Find where the given text appears and provide that cell's center as [X, Y] coordinate. 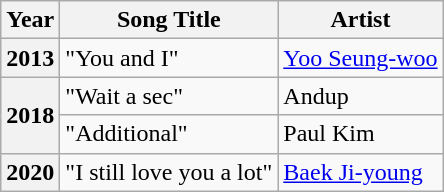
2013 [30, 58]
2018 [30, 115]
"I still love you a lot" [169, 172]
Andup [360, 96]
Paul Kim [360, 134]
"Wait a sec" [169, 96]
"You and I" [169, 58]
Artist [360, 20]
2020 [30, 172]
Yoo Seung-woo [360, 58]
Song Title [169, 20]
Year [30, 20]
Baek Ji-young [360, 172]
"Additional" [169, 134]
